Scan for the cell matching the given text and deliver its (x, y) coordinate at center. 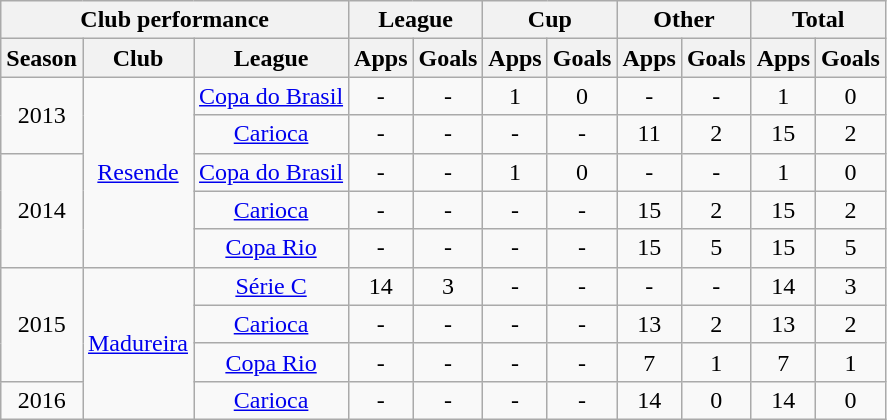
2016 (42, 400)
Madureira (138, 343)
Total (818, 20)
Other (684, 20)
Série C (272, 286)
2014 (42, 210)
Club (138, 58)
2015 (42, 324)
2013 (42, 115)
Season (42, 58)
Cup (550, 20)
Resende (138, 172)
Club performance (175, 20)
11 (649, 134)
